Search for the cell housing the specified text and yield its [X, Y] center coordinate. 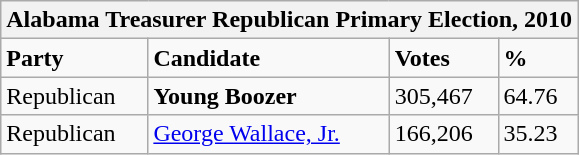
Votes [444, 58]
Young Boozer [268, 96]
Candidate [268, 58]
166,206 [444, 134]
305,467 [444, 96]
George Wallace, Jr. [268, 134]
Party [74, 58]
35.23 [538, 134]
Alabama Treasurer Republican Primary Election, 2010 [290, 20]
% [538, 58]
64.76 [538, 96]
